Output the (X, Y) coordinate of the center of the cell containing the given text.  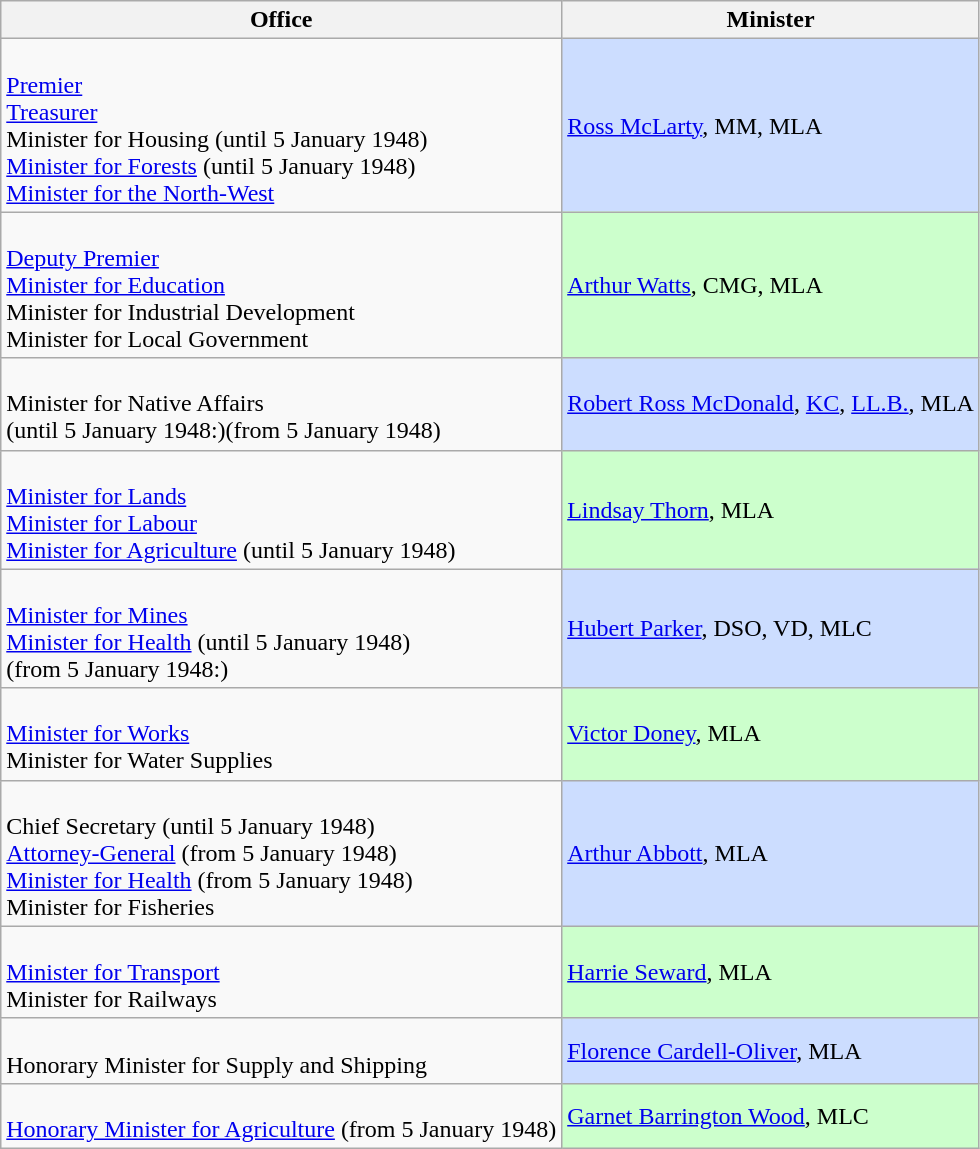
Premier Treasurer Minister for Housing (until 5 January 1948) Minister for Forests (until 5 January 1948) Minister for the North-West (282, 126)
Arthur Watts, CMG, MLA (771, 285)
Minister for Transport Minister for Railways (282, 972)
Minister for Lands Minister for Labour Minister for Agriculture (until 5 January 1948) (282, 510)
Robert Ross McDonald, KC, LL.B., MLA (771, 404)
Minister for Native Affairs(until 5 January 1948:)(from 5 January 1948) (282, 404)
Honorary Minister for Supply and Shipping (282, 1050)
Florence Cardell-Oliver, MLA (771, 1050)
Deputy Premier Minister for Education Minister for Industrial Development Minister for Local Government (282, 285)
Minister (771, 20)
Ross McLarty, MM, MLA (771, 126)
Garnet Barrington Wood, MLC (771, 1116)
Harrie Seward, MLA (771, 972)
Honorary Minister for Agriculture (from 5 January 1948) (282, 1116)
Victor Doney, MLA (771, 734)
Arthur Abbott, MLA (771, 853)
Office (282, 20)
Lindsay Thorn, MLA (771, 510)
Chief Secretary (until 5 January 1948) Attorney-General (from 5 January 1948) Minister for Health (from 5 January 1948) Minister for Fisheries (282, 853)
Minister for Works Minister for Water Supplies (282, 734)
Hubert Parker, DSO, VD, MLC (771, 628)
Minister for Mines Minister for Health (until 5 January 1948)(from 5 January 1948:) (282, 628)
